Scan for the cell matching the given text and deliver its (X, Y) coordinate at center. 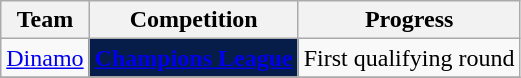
Team (45, 20)
First qualifying round (409, 58)
Competition (194, 20)
Dinamo (45, 58)
Champions League (194, 58)
Progress (409, 20)
